Detect which cell encompasses the target text, then output its (X, Y) center coordinate. 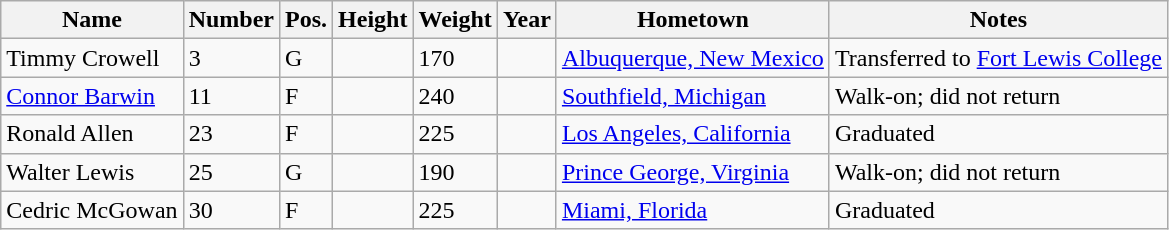
Los Angeles, California (692, 134)
Year (526, 20)
Pos. (306, 20)
Ronald Allen (92, 134)
Cedric McGowan (92, 210)
23 (231, 134)
240 (455, 96)
Height (373, 20)
Timmy Crowell (92, 58)
3 (231, 58)
Connor Barwin (92, 96)
Southfield, Michigan (692, 96)
25 (231, 172)
Weight (455, 20)
Miami, Florida (692, 210)
170 (455, 58)
Number (231, 20)
30 (231, 210)
11 (231, 96)
Notes (998, 20)
Albuquerque, New Mexico (692, 58)
Prince George, Virginia (692, 172)
Hometown (692, 20)
Name (92, 20)
Walter Lewis (92, 172)
190 (455, 172)
Transferred to Fort Lewis College (998, 58)
